Search for the cell housing the specified text and yield its [x, y] center coordinate. 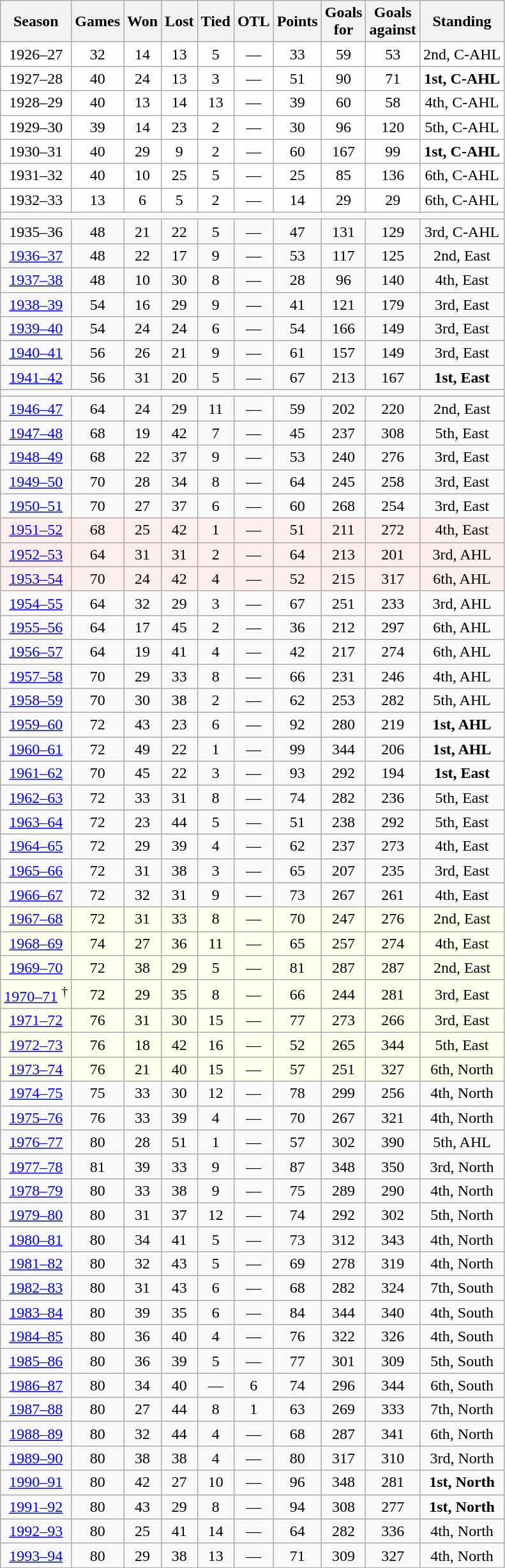
1982–83 [36, 1288]
1978–79 [36, 1191]
Standing [462, 22]
1963–64 [36, 822]
289 [343, 1191]
Won [143, 22]
1984–85 [36, 1337]
26 [143, 353]
Tied [216, 22]
238 [343, 822]
277 [393, 1507]
1991–92 [36, 1507]
253 [343, 701]
212 [343, 627]
1940–41 [36, 353]
324 [393, 1288]
272 [393, 530]
7th, South [462, 1288]
1973–74 [36, 1069]
246 [393, 676]
1935–36 [36, 231]
321 [393, 1118]
84 [298, 1313]
240 [343, 457]
6th, South [462, 1385]
1956–57 [36, 651]
1947–48 [36, 433]
1948–49 [36, 457]
1966–67 [36, 895]
280 [343, 725]
1932–33 [36, 200]
Points [298, 22]
326 [393, 1337]
63 [298, 1410]
266 [393, 1021]
125 [393, 255]
1955–56 [36, 627]
1937–38 [36, 280]
211 [343, 530]
1931–32 [36, 176]
Goalsagainst [393, 22]
179 [393, 305]
290 [393, 1191]
207 [343, 871]
87 [298, 1166]
278 [343, 1263]
94 [298, 1507]
Season [36, 22]
269 [343, 1410]
61 [298, 353]
390 [393, 1142]
1930–31 [36, 151]
140 [393, 280]
1967–68 [36, 919]
202 [343, 409]
7th, North [462, 1410]
1980–81 [36, 1239]
20 [179, 377]
258 [393, 482]
219 [393, 725]
1936–37 [36, 255]
1951–52 [36, 530]
301 [343, 1361]
1962–63 [36, 798]
1976–77 [36, 1142]
Lost [179, 22]
322 [343, 1337]
93 [298, 773]
Games [98, 22]
1927–28 [36, 79]
3rd, C-AHL [462, 231]
1987–88 [36, 1410]
299 [343, 1093]
1974–75 [36, 1093]
336 [393, 1531]
85 [343, 176]
1979–80 [36, 1215]
1949–50 [36, 482]
131 [343, 231]
1952–53 [36, 554]
OTL [253, 22]
235 [393, 871]
2nd, C-AHL [462, 54]
217 [343, 651]
244 [343, 994]
1972–73 [36, 1045]
1989–90 [36, 1458]
121 [343, 305]
1971–72 [36, 1021]
1941–42 [36, 377]
1993–94 [36, 1555]
5th, North [462, 1215]
297 [393, 627]
319 [393, 1263]
254 [393, 506]
343 [393, 1239]
312 [343, 1239]
1964–65 [36, 846]
268 [343, 506]
5th, C-AHL [462, 127]
1975–76 [36, 1118]
58 [393, 103]
1954–55 [36, 603]
1953–54 [36, 579]
120 [393, 127]
1968–69 [36, 943]
1926–27 [36, 54]
1970–71 † [36, 994]
1969–70 [36, 968]
129 [393, 231]
4th, AHL [462, 676]
92 [298, 725]
1985–86 [36, 1361]
265 [343, 1045]
296 [343, 1385]
256 [393, 1093]
1957–58 [36, 676]
157 [343, 353]
257 [343, 943]
Goalsfor [343, 22]
1992–93 [36, 1531]
18 [143, 1045]
117 [343, 255]
1958–59 [36, 701]
215 [343, 579]
1950–51 [36, 506]
1986–87 [36, 1385]
166 [343, 329]
1959–60 [36, 725]
1965–66 [36, 871]
90 [343, 79]
247 [343, 919]
1977–78 [36, 1166]
233 [393, 603]
261 [393, 895]
4th, C-AHL [462, 103]
1960–61 [36, 749]
49 [143, 749]
206 [393, 749]
245 [343, 482]
1961–62 [36, 773]
136 [393, 176]
7 [216, 433]
350 [393, 1166]
5th, South [462, 1361]
1929–30 [36, 127]
340 [393, 1313]
236 [393, 798]
1983–84 [36, 1313]
1939–40 [36, 329]
1946–47 [36, 409]
1988–89 [36, 1434]
333 [393, 1410]
78 [298, 1093]
220 [393, 409]
1981–82 [36, 1263]
1990–91 [36, 1482]
1938–39 [36, 305]
69 [298, 1263]
47 [298, 231]
194 [393, 773]
201 [393, 554]
341 [393, 1434]
1928–29 [36, 103]
231 [343, 676]
310 [393, 1458]
